Locate the cell with the specified text and output its (x, y) center coordinate. 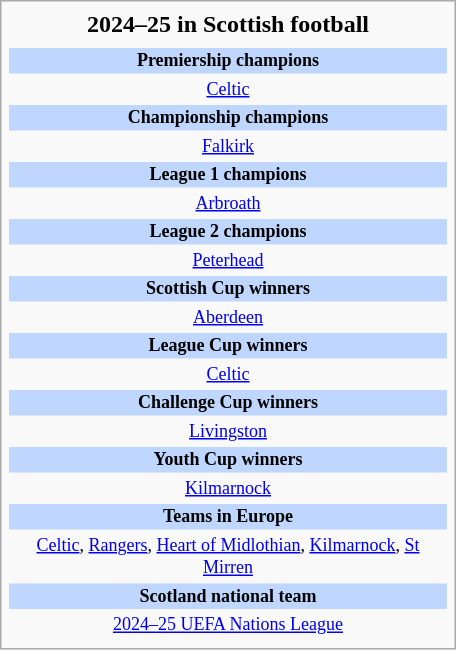
League Cup winners (228, 346)
Premiership champions (228, 61)
Youth Cup winners (228, 460)
Livingston (228, 432)
Scotland national team (228, 597)
2024–25 in Scottish football (228, 24)
Challenge Cup winners (228, 403)
Aberdeen (228, 318)
Peterhead (228, 261)
Arbroath (228, 204)
Scottish Cup winners (228, 289)
League 1 champions (228, 175)
Falkirk (228, 147)
2024–25 UEFA Nations League (228, 625)
League 2 champions (228, 232)
Kilmarnock (228, 489)
Teams in Europe (228, 517)
Championship champions (228, 118)
Celtic, Rangers, Heart of Midlothian, Kilmarnock, St Mirren (228, 557)
